Return (X, Y) of the center of cell containing provided text 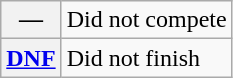
Did not compete (146, 20)
DNF (31, 58)
— (31, 20)
Did not finish (146, 58)
